Extract the [x, y] coordinate from the center of the cell holding the provided text.  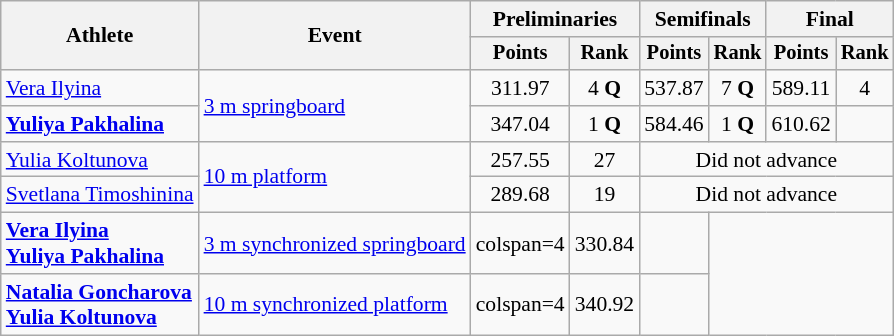
10 m platform [335, 178]
537.87 [674, 88]
Yulia Koltunova [100, 160]
Vera Ilyina [100, 88]
Vera IlyinaYuliya Pakhalina [100, 244]
289.68 [520, 195]
3 m springboard [335, 106]
3 m synchronized springboard [335, 244]
584.46 [674, 124]
Final [830, 19]
4 [865, 88]
Preliminaries [556, 19]
347.04 [520, 124]
257.55 [520, 160]
Semifinals [702, 19]
10 m synchronized platform [335, 304]
Natalia GoncharovaYulia Koltunova [100, 304]
340.92 [604, 304]
7 Q [738, 88]
330.84 [604, 244]
19 [604, 195]
Event [335, 36]
610.62 [800, 124]
4 Q [604, 88]
589.11 [800, 88]
311.97 [520, 88]
Yuliya Pakhalina [100, 124]
Svetlana Timoshinina [100, 195]
27 [604, 160]
Athlete [100, 36]
